Scan for the cell matching the given text and deliver its (x, y) coordinate at center. 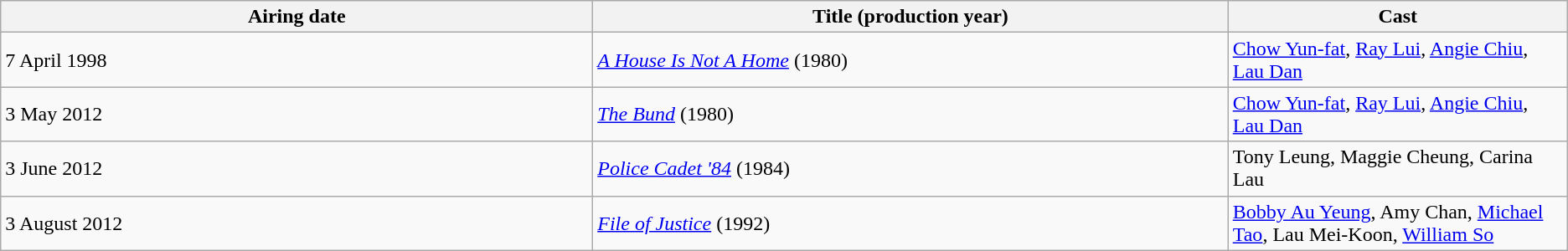
Bobby Au Yeung, Amy Chan, Michael Tao, Lau Mei-Koon, William So (1397, 223)
Airing date (297, 17)
Police Cadet '84 (1984) (911, 169)
The Bund (1980) (911, 114)
3 August 2012 (297, 223)
7 April 1998 (297, 60)
3 June 2012 (297, 169)
Cast (1397, 17)
Title (production year) (911, 17)
Tony Leung, Maggie Cheung, Carina Lau (1397, 169)
File of Justice (1992) (911, 223)
A House Is Not A Home (1980) (911, 60)
3 May 2012 (297, 114)
